Capture the cell that displays the provided text and extract its [X, Y] central coordinate. 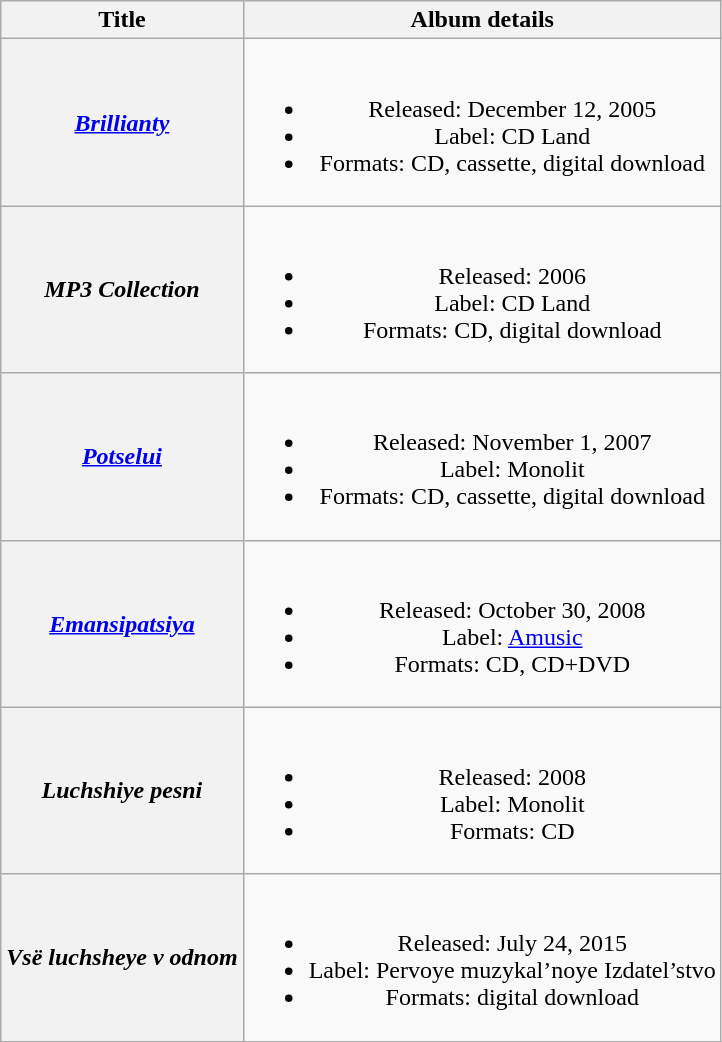
Released: October 30, 2008Label: AmusicFormats: CD, CD+DVD [482, 624]
Released: 2006Label: CD LandFormats: CD, digital download [482, 290]
Luchshiye pesni [122, 790]
Title [122, 20]
Vsё luchsheye v odnom [122, 958]
Released: 2008Label: MonolitFormats: CD [482, 790]
Album details [482, 20]
Released: December 12, 2005Label: CD LandFormats: CD, cassette, digital download [482, 122]
Released: July 24, 2015Label: Pervoye muzykal’noye Izdatel’stvoFormats: digital download [482, 958]
Potselui [122, 456]
Brillianty [122, 122]
MP3 Collection [122, 290]
Released: November 1, 2007Label: MonolitFormats: CD, cassette, digital download [482, 456]
Emansipatsiya [122, 624]
